For the text-containing cell, return its midpoint in (x, y) coordinate format. 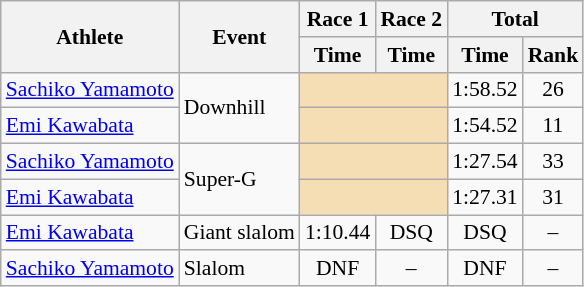
Total (515, 19)
1:27.54 (484, 162)
1:58.52 (484, 90)
1:10.44 (338, 233)
Race 2 (411, 19)
1:54.52 (484, 126)
31 (554, 197)
26 (554, 90)
Downhill (240, 108)
Giant slalom (240, 233)
33 (554, 162)
Race 1 (338, 19)
Slalom (240, 269)
Event (240, 36)
11 (554, 126)
Rank (554, 55)
Super-G (240, 180)
Athlete (90, 36)
1:27.31 (484, 197)
